Provide the (x, y) coordinate of the cell's center where the given text is located.  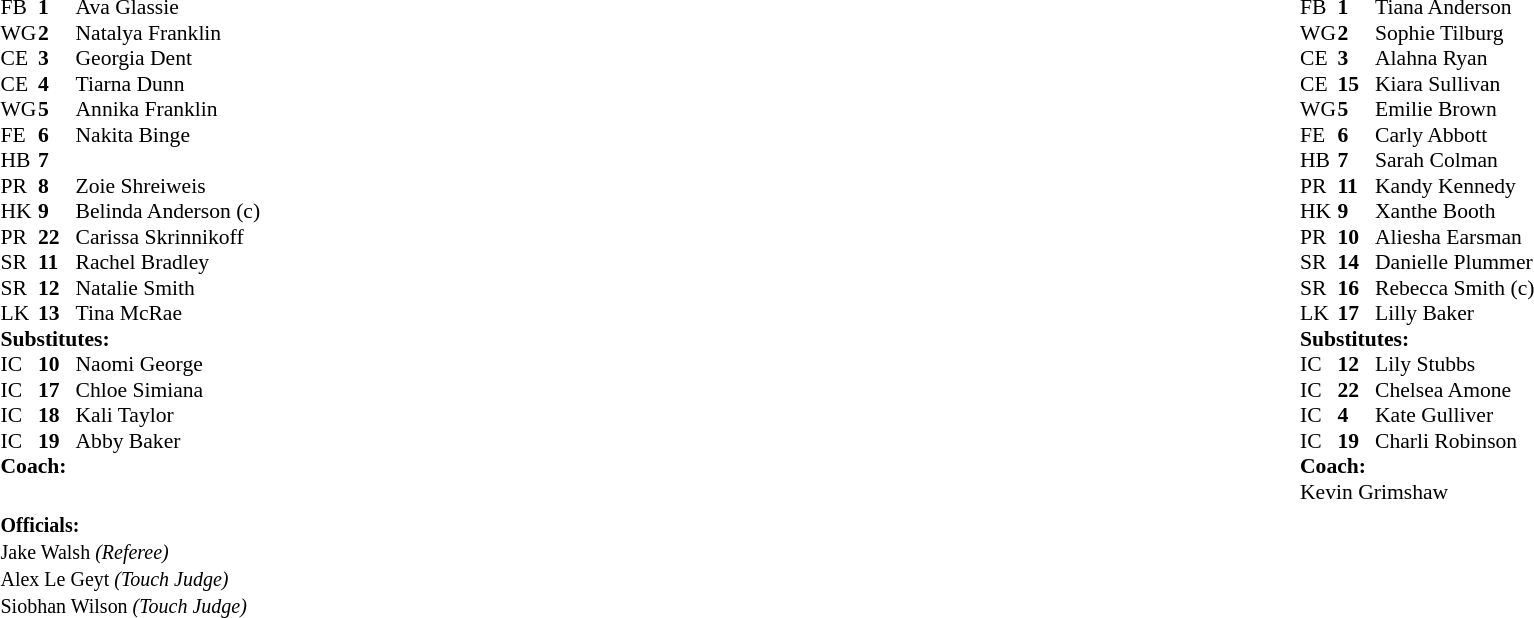
Tiarna Dunn (168, 84)
Belinda Anderson (c) (168, 211)
Annika Franklin (168, 109)
Rachel Bradley (168, 263)
Kandy Kennedy (1454, 186)
Kiara Sullivan (1454, 84)
Rebecca Smith (c) (1454, 288)
13 (57, 313)
Kali Taylor (168, 415)
8 (57, 186)
Natalie Smith (168, 288)
Tina McRae (168, 313)
Chloe Simiana (168, 390)
Abby Baker (168, 441)
Naomi George (168, 365)
Xanthe Booth (1454, 211)
Danielle Plummer (1454, 263)
Natalya Franklin (168, 33)
18 (57, 415)
Sarah Colman (1454, 161)
Carissa Skrinnikoff (168, 237)
Georgia Dent (168, 59)
16 (1357, 288)
Zoie Shreiweis (168, 186)
Lily Stubbs (1454, 365)
14 (1357, 263)
Alahna Ryan (1454, 59)
Emilie Brown (1454, 109)
15 (1357, 84)
Carly Abbott (1454, 135)
Kevin Grimshaw (1417, 492)
Lilly Baker (1454, 313)
Chelsea Amone (1454, 390)
Aliesha Earsman (1454, 237)
Charli Robinson (1454, 441)
Kate Gulliver (1454, 415)
Sophie Tilburg (1454, 33)
Nakita Binge (168, 135)
